Output the (x, y) coordinate of the center of the cell containing the given text.  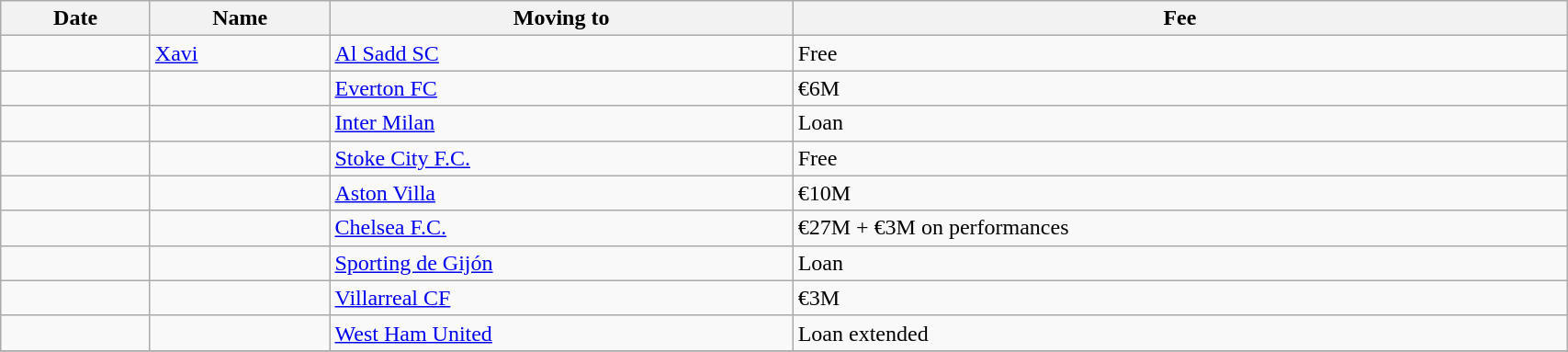
Al Sadd SC (561, 53)
Chelsea F.C. (561, 228)
Fee (1179, 18)
€6M (1179, 88)
Everton FC (561, 88)
Moving to (561, 18)
€3M (1179, 298)
West Ham United (561, 333)
€27M + €3M on performances (1179, 228)
Name (240, 18)
Loan extended (1179, 333)
€10M (1179, 193)
Aston Villa (561, 193)
Sporting de Gijón (561, 263)
Inter Milan (561, 123)
Date (75, 18)
Villarreal CF (561, 298)
Xavi (240, 53)
Stoke City F.C. (561, 158)
